From the cell containing the given text, extract its center point as [X, Y] coordinate. 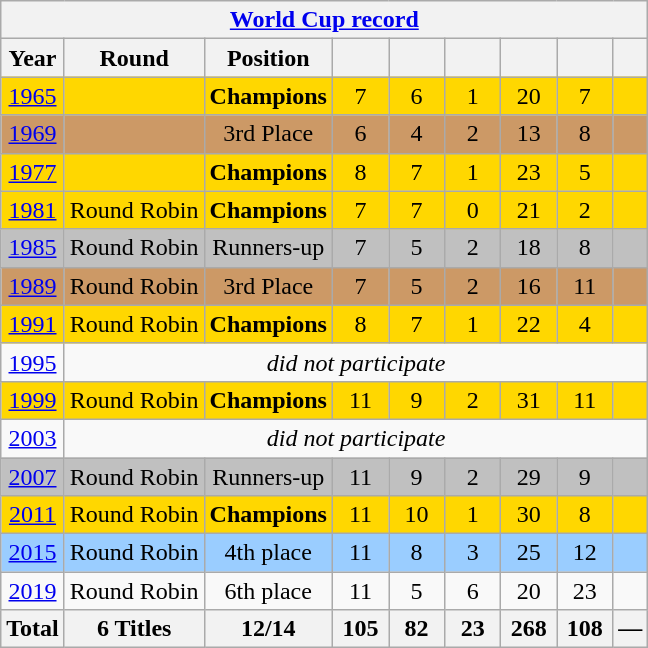
2015 [33, 553]
18 [529, 248]
1985 [33, 248]
Total [33, 629]
— [630, 629]
1995 [33, 362]
4th place [268, 553]
6 Titles [134, 629]
1965 [33, 96]
21 [529, 210]
1991 [33, 324]
30 [529, 515]
22 [529, 324]
2007 [33, 477]
2003 [33, 438]
Position [268, 58]
25 [529, 553]
82 [417, 629]
108 [585, 629]
Round [134, 58]
1999 [33, 400]
3 [473, 553]
10 [417, 515]
1977 [33, 172]
World Cup record [324, 20]
2011 [33, 515]
1989 [33, 286]
16 [529, 286]
0 [473, 210]
29 [529, 477]
2019 [33, 591]
13 [529, 134]
31 [529, 400]
12 [585, 553]
105 [360, 629]
1981 [33, 210]
12/14 [268, 629]
268 [529, 629]
6th place [268, 591]
Year [33, 58]
1969 [33, 134]
